Return the (x, y) coordinate for the center point of the cell that contains the specified text.  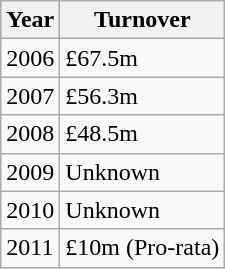
2010 (30, 210)
£56.3m (142, 96)
Turnover (142, 20)
£67.5m (142, 58)
2007 (30, 96)
2006 (30, 58)
£48.5m (142, 134)
2011 (30, 248)
Year (30, 20)
£10m (Pro-rata) (142, 248)
2009 (30, 172)
2008 (30, 134)
